Return the [x, y] coordinate for the center point of the cell that contains the specified text.  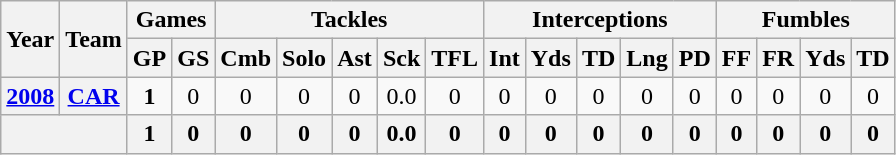
GS [194, 58]
2008 [30, 96]
Tackles [350, 20]
Sck [401, 58]
Cmb [246, 58]
Lng [647, 58]
GP [149, 58]
CAR [94, 96]
FF [736, 58]
Team [94, 39]
Games [170, 20]
PD [694, 58]
Fumbles [806, 20]
Interceptions [600, 20]
TFL [455, 58]
Year [30, 39]
Int [505, 58]
Ast [355, 58]
FR [778, 58]
Solo [304, 58]
